Find where the given text appears and provide that cell's center as (X, Y) coordinate. 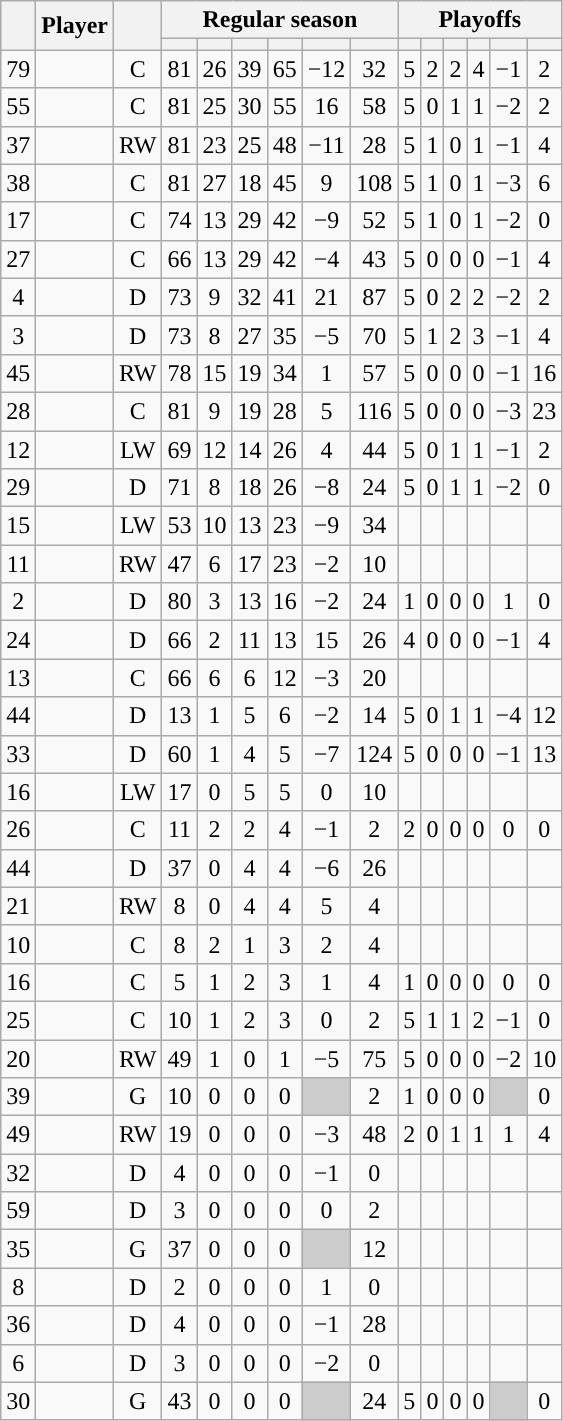
69 (180, 449)
−11 (326, 145)
78 (180, 373)
71 (180, 488)
65 (284, 69)
74 (180, 221)
57 (374, 373)
80 (180, 602)
75 (374, 1059)
Player (75, 26)
−6 (326, 868)
124 (374, 754)
36 (18, 1325)
116 (374, 411)
70 (374, 335)
Playoffs (480, 20)
60 (180, 754)
41 (284, 297)
−8 (326, 488)
47 (180, 564)
−7 (326, 754)
58 (374, 107)
52 (374, 221)
38 (18, 183)
53 (180, 526)
59 (18, 1211)
79 (18, 69)
Regular season (280, 20)
−12 (326, 69)
87 (374, 297)
33 (18, 754)
108 (374, 183)
